From the cell containing the given text, extract its center point as [X, Y] coordinate. 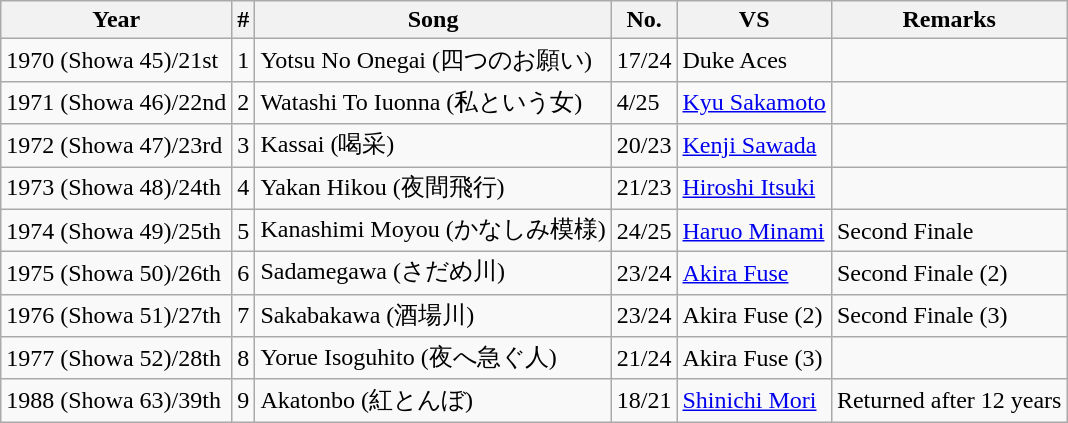
Hiroshi Itsuki [754, 188]
17/24 [644, 60]
Yorue Isoguhito (夜へ急ぐ人) [433, 358]
Kenji Sawada [754, 146]
Second Finale [949, 230]
1977 (Showa 52)/28th [116, 358]
Second Finale (3) [949, 316]
Akira Fuse (2) [754, 316]
Akatonbo (紅とんぼ) [433, 400]
3 [244, 146]
21/24 [644, 358]
1975 (Showa 50)/26th [116, 274]
18/21 [644, 400]
Shinichi Mori [754, 400]
4/25 [644, 102]
Watashi To Iuonna (私という女) [433, 102]
Akira Fuse (3) [754, 358]
1 [244, 60]
5 [244, 230]
Kassai (喝采) [433, 146]
1976 (Showa 51)/27th [116, 316]
24/25 [644, 230]
Duke Aces [754, 60]
Sakabakawa (酒場川) [433, 316]
Akira Fuse [754, 274]
6 [244, 274]
No. [644, 20]
Returned after 12 years [949, 400]
9 [244, 400]
Kanashimi Moyou (かなしみ模様) [433, 230]
20/23 [644, 146]
2 [244, 102]
8 [244, 358]
1972 (Showa 47)/23rd [116, 146]
Remarks [949, 20]
VS [754, 20]
Song [433, 20]
# [244, 20]
Yakan Hikou (夜間飛行) [433, 188]
Yotsu No Onegai (四つのお願い) [433, 60]
1971 (Showa 46)/22nd [116, 102]
1988 (Showa 63)/39th [116, 400]
Haruo Minami [754, 230]
Second Finale (2) [949, 274]
1973 (Showa 48)/24th [116, 188]
Kyu Sakamoto [754, 102]
21/23 [644, 188]
Year [116, 20]
1974 (Showa 49)/25th [116, 230]
1970 (Showa 45)/21st [116, 60]
4 [244, 188]
Sadamegawa (さだめ川) [433, 274]
7 [244, 316]
